Detect which cell encompasses the target text, then output its (x, y) center coordinate. 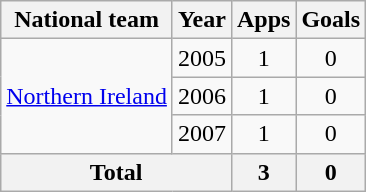
Total (116, 172)
3 (263, 172)
National team (87, 20)
2006 (202, 96)
Northern Ireland (87, 96)
Goals (331, 20)
Year (202, 20)
2007 (202, 134)
2005 (202, 58)
Apps (263, 20)
